Scan for the cell matching the given text and deliver its [x, y] coordinate at center. 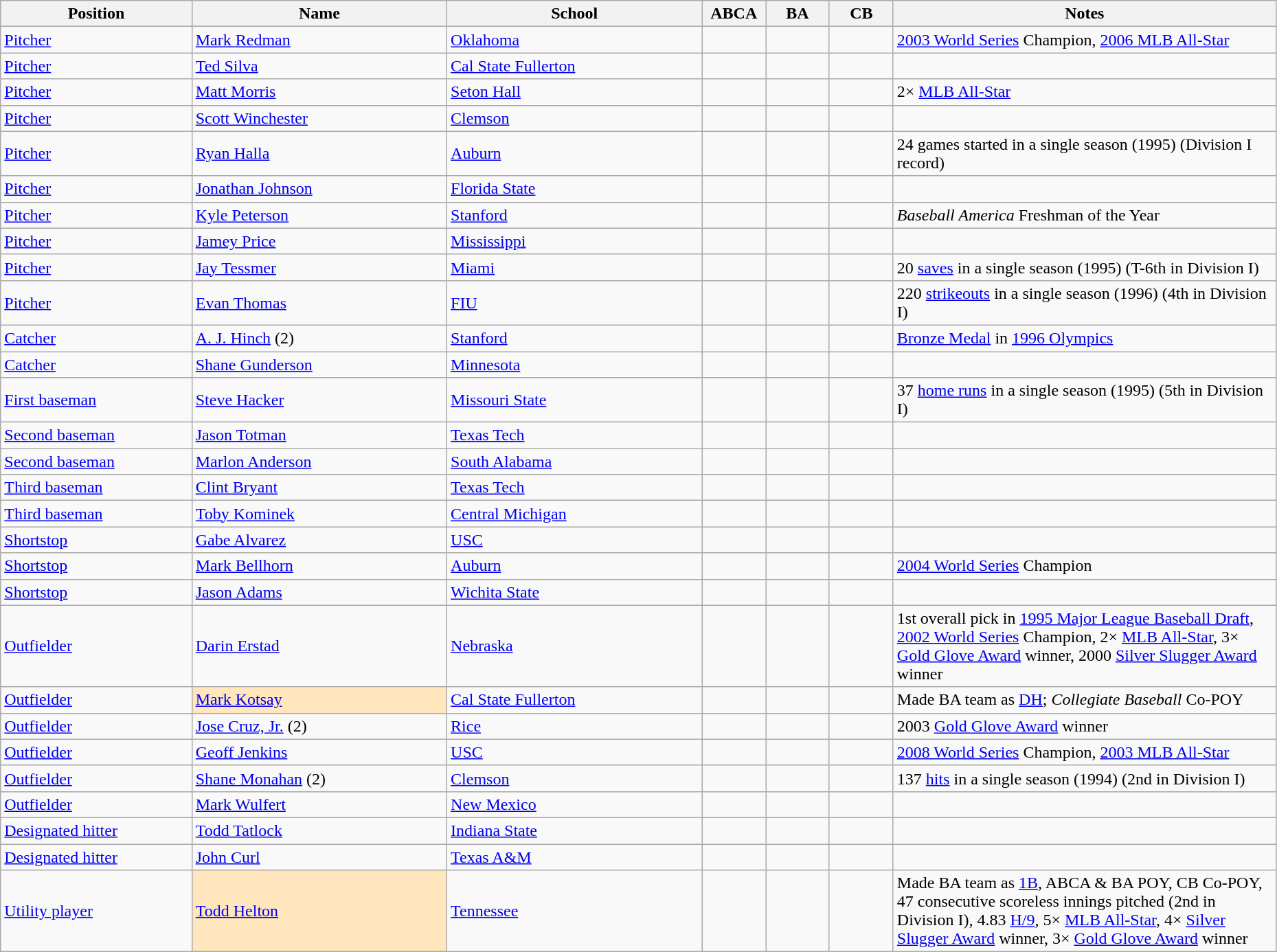
Made BA team as DH; Collegiate Baseball Co-POY [1084, 700]
Wichita State [574, 592]
Name [319, 14]
Missouri State [574, 400]
Clint Bryant [319, 488]
Oklahoma [574, 40]
Jonathan Johnson [319, 189]
Indiana State [574, 830]
20 saves in a single season (1995) (T-6th in Division I) [1084, 267]
Position [96, 14]
2× MLB All-Star [1084, 92]
Minnesota [574, 365]
220 strikeouts in a single season (1996) (4th in Division I) [1084, 302]
Todd Helton [319, 911]
A. J. Hinch (2) [319, 338]
Jason Adams [319, 592]
Geoff Jenkins [319, 752]
Nebraska [574, 646]
Kyle Peterson [319, 215]
2003 World Series Champion, 2006 MLB All-Star [1084, 40]
Todd Tatlock [319, 830]
Notes [1084, 14]
Mark Redman [319, 40]
Ted Silva [319, 66]
Mark Bellhorn [319, 566]
Scott Winchester [319, 118]
Florida State [574, 189]
BA [798, 14]
Miami [574, 267]
2008 World Series Champion, 2003 MLB All-Star [1084, 752]
Baseball America Freshman of the Year [1084, 215]
Steve Hacker [319, 400]
Marlon Anderson [319, 462]
Evan Thomas [319, 302]
FIU [574, 302]
Shane Gunderson [319, 365]
Tennessee [574, 911]
Darin Erstad [319, 646]
Mississippi [574, 241]
Ryan Halla [319, 154]
137 hits in a single season (1994) (2nd in Division I) [1084, 778]
CB [861, 14]
School [574, 14]
Jason Totman [319, 435]
ABCA [734, 14]
Rice [574, 726]
Gabe Alvarez [319, 540]
Seton Hall [574, 92]
Bronze Medal in 1996 Olympics [1084, 338]
New Mexico [574, 804]
Toby Kominek [319, 514]
Matt Morris [319, 92]
37 home runs in a single season (1995) (5th in Division I) [1084, 400]
First baseman [96, 400]
Mark Wulfert [319, 804]
24 games started in a single season (1995) (Division I record) [1084, 154]
Jay Tessmer [319, 267]
Mark Kotsay [319, 700]
South Alabama [574, 462]
2004 World Series Champion [1084, 566]
Central Michigan [574, 514]
Jamey Price [319, 241]
Shane Monahan (2) [319, 778]
2003 Gold Glove Award winner [1084, 726]
Texas A&M [574, 857]
Utility player [96, 911]
John Curl [319, 857]
Jose Cruz, Jr. (2) [319, 726]
